Return [X, Y] of the center of cell containing provided text 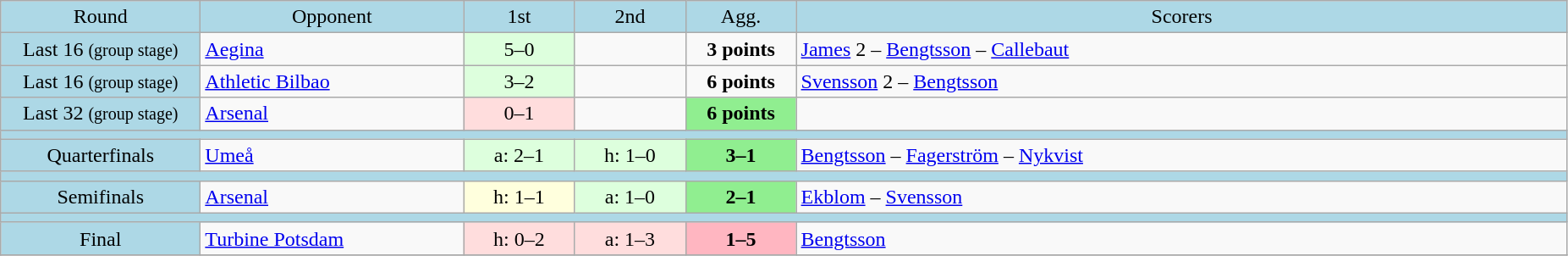
a: 2–1 [520, 155]
0–1 [520, 114]
Last 32 (group stage) [101, 114]
James 2 – Bengtsson – Callebaut [1181, 49]
3–2 [520, 81]
h: 1–0 [630, 155]
h: 0–2 [520, 238]
1st [520, 17]
Ekblom – Svensson [1181, 197]
Quarterfinals [101, 155]
Svensson 2 – Bengtsson [1181, 81]
h: 1–1 [520, 197]
Round [101, 17]
5–0 [520, 49]
3 points [741, 49]
Bengtsson – Fagerström – Nykvist [1181, 155]
Turbine Potsdam [332, 238]
Scorers [1181, 17]
Bengtsson [1181, 238]
a: 1–0 [630, 197]
Opponent [332, 17]
Aegina [332, 49]
Final [101, 238]
1–5 [741, 238]
Semifinals [101, 197]
2–1 [741, 197]
a: 1–3 [630, 238]
3–1 [741, 155]
Umeå [332, 155]
Agg. [741, 17]
2nd [630, 17]
Athletic Bilbao [332, 81]
